Locate the cell with the specified text and output its (x, y) center coordinate. 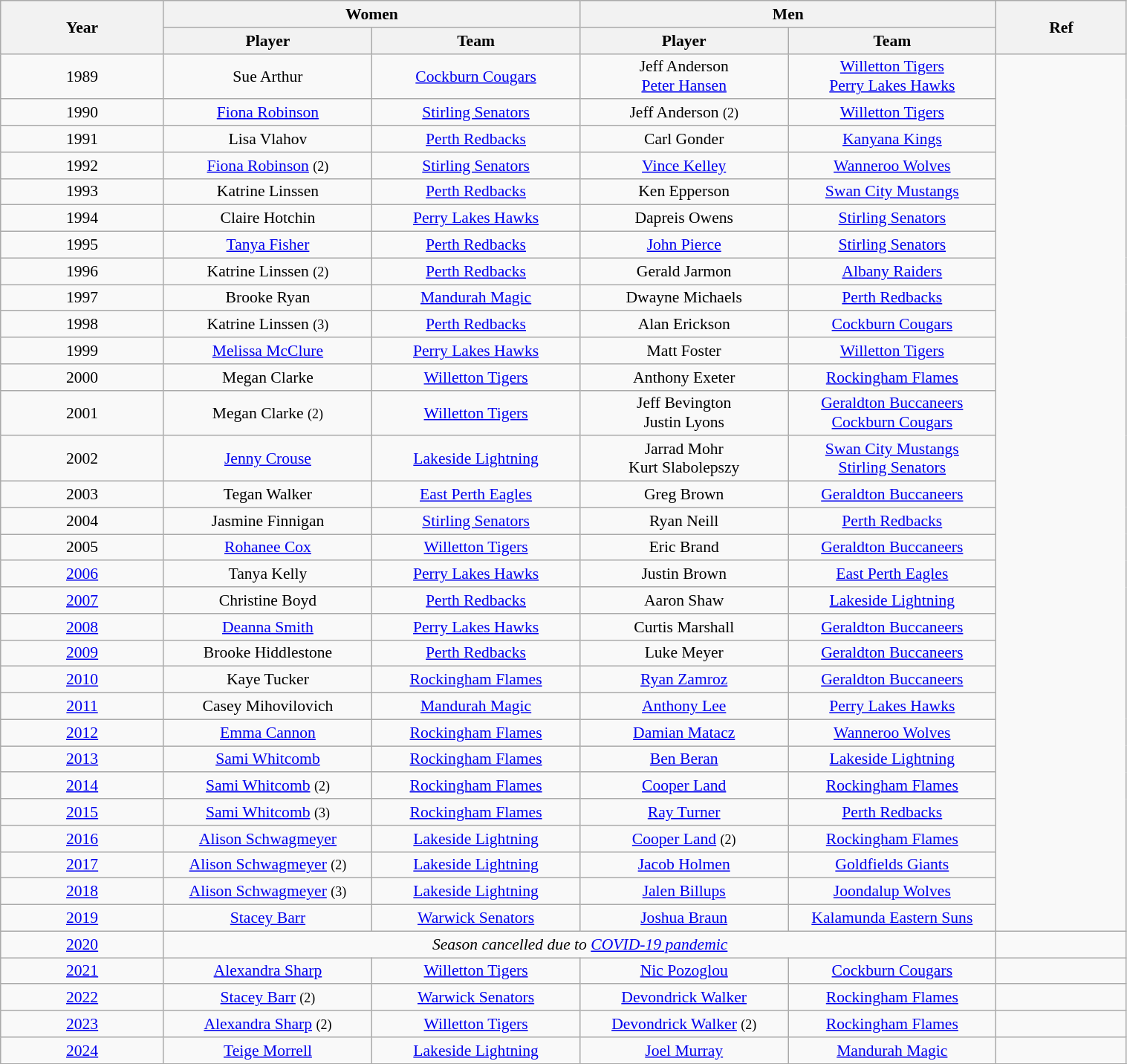
Alison Schwagmeyer (2) (267, 865)
2011 (82, 707)
Katrine Linssen (3) (267, 325)
2009 (82, 653)
Carl Gonder (684, 139)
Geraldton BuccaneersCockburn Cougars (892, 413)
1991 (82, 139)
2019 (82, 918)
Sami Whitcomb (3) (267, 812)
Devondrick Walker (2) (684, 1024)
2001 (82, 413)
Cooper Land (2) (684, 839)
Luke Meyer (684, 653)
Alison Schwagmeyer (267, 839)
Ryan Neill (684, 521)
Willetton TigersPerry Lakes Hawks (892, 76)
Stacey Barr (2) (267, 998)
Alexandra Sharp (267, 971)
Nic Pozoglou (684, 971)
2021 (82, 971)
1999 (82, 351)
Ref (1061, 27)
2015 (82, 812)
Stacey Barr (267, 918)
2010 (82, 680)
Fiona Robinson (267, 113)
Gerald Jarmon (684, 271)
Casey Mihovilovich (267, 707)
Aaron Shaw (684, 600)
Men (788, 14)
John Pierce (684, 245)
2020 (82, 944)
Ray Turner (684, 812)
1997 (82, 298)
Emma Cannon (267, 733)
Anthony Lee (684, 707)
Joshua Braun (684, 918)
Brooke Hiddlestone (267, 653)
Women (371, 14)
Devondrick Walker (684, 998)
Anthony Exeter (684, 377)
2018 (82, 892)
1990 (82, 113)
Swan City MustangsStirling Senators (892, 459)
Kanyana Kings (892, 139)
Albany Raiders (892, 271)
Lisa Vlahov (267, 139)
Damian Matacz (684, 733)
Justin Brown (684, 574)
Tanya Kelly (267, 574)
Kaye Tucker (267, 680)
2024 (82, 1051)
Ben Beran (684, 759)
2016 (82, 839)
Vince Kelley (684, 166)
Deanna Smith (267, 627)
1995 (82, 245)
Sami Whitcomb (2) (267, 786)
Jarrad MohrKurt Slabolepszy (684, 459)
Claire Hotchin (267, 218)
Megan Clarke (267, 377)
Dwayne Michaels (684, 298)
Ken Epperson (684, 192)
2000 (82, 377)
Rohanee Cox (267, 548)
Joondalup Wolves (892, 892)
2012 (82, 733)
1989 (82, 76)
Katrine Linssen (2) (267, 271)
Jeff Anderson (2) (684, 113)
Teige Morrell (267, 1051)
Joel Murray (684, 1051)
2007 (82, 600)
2008 (82, 627)
2023 (82, 1024)
Alexandra Sharp (2) (267, 1024)
1994 (82, 218)
Goldfields Giants (892, 865)
Cooper Land (684, 786)
Brooke Ryan (267, 298)
Alison Schwagmeyer (3) (267, 892)
Kalamunda Eastern Suns (892, 918)
2006 (82, 574)
2013 (82, 759)
Season cancelled due to COVID-19 pandemic (579, 944)
2004 (82, 521)
Jeff AndersonPeter Hansen (684, 76)
2017 (82, 865)
Jalen Billups (684, 892)
2022 (82, 998)
Alan Erickson (684, 325)
Jeff BevingtonJustin Lyons (684, 413)
Curtis Marshall (684, 627)
Tanya Fisher (267, 245)
1992 (82, 166)
2002 (82, 459)
Megan Clarke (2) (267, 413)
2003 (82, 495)
Katrine Linssen (267, 192)
Sue Arthur (267, 76)
Ryan Zamroz (684, 680)
Eric Brand (684, 548)
Christine Boyd (267, 600)
Melissa McClure (267, 351)
Jasmine Finnigan (267, 521)
Jenny Crouse (267, 459)
Tegan Walker (267, 495)
1996 (82, 271)
Greg Brown (684, 495)
Jacob Holmen (684, 865)
Sami Whitcomb (267, 759)
Dapreis Owens (684, 218)
Year (82, 27)
1998 (82, 325)
1993 (82, 192)
Fiona Robinson (2) (267, 166)
Swan City Mustangs (892, 192)
2005 (82, 548)
2014 (82, 786)
Matt Foster (684, 351)
